Scan for the cell matching the given text and deliver its [X, Y] coordinate at center. 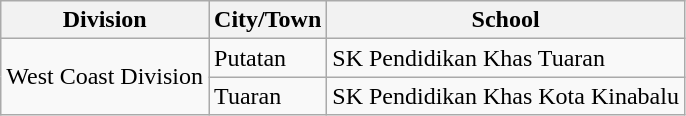
Tuaran [268, 96]
City/Town [268, 20]
West Coast Division [105, 77]
School [506, 20]
SK Pendidikan Khas Kota Kinabalu [506, 96]
SK Pendidikan Khas Tuaran [506, 58]
Putatan [268, 58]
Division [105, 20]
